Search for the cell housing the specified text and yield its [x, y] center coordinate. 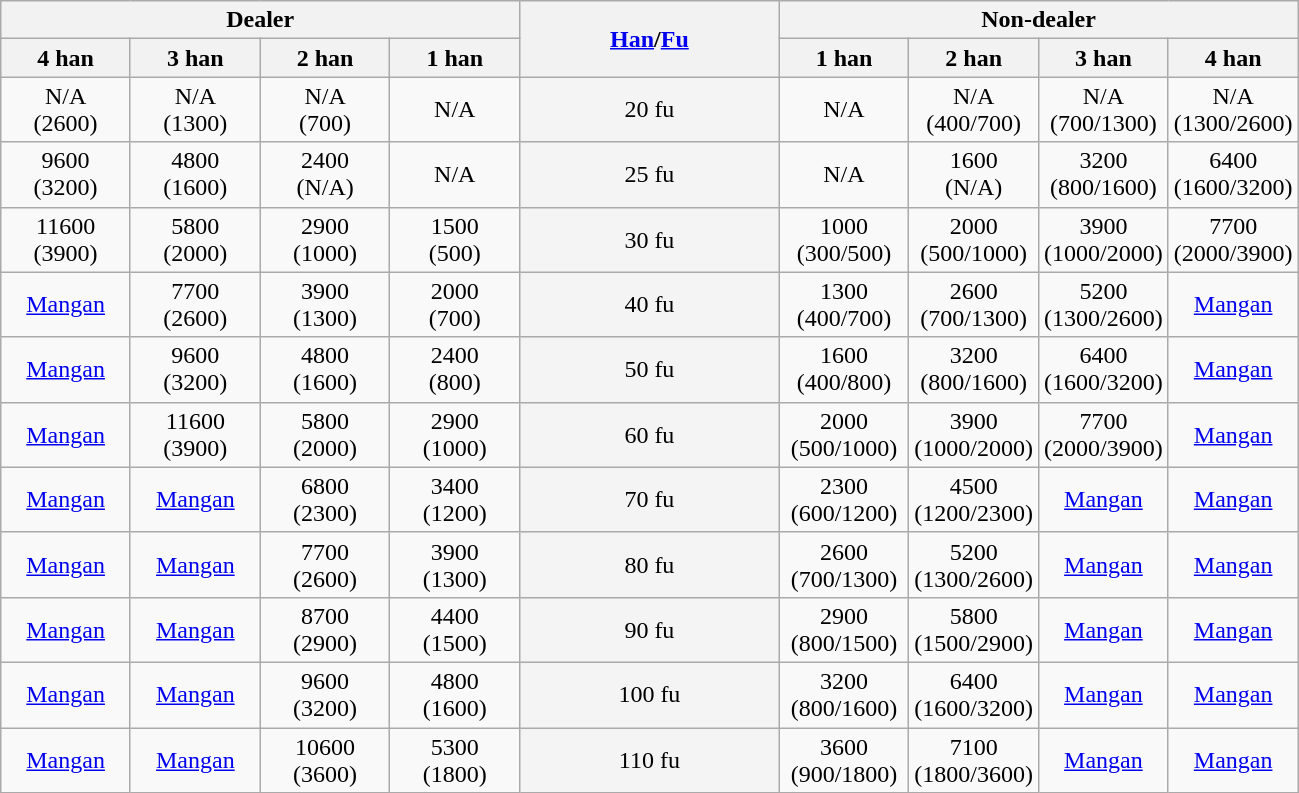
N/A (700/1300) [1104, 110]
1500 (500) [455, 240]
4400 (1500) [455, 630]
1000 (300/500) [844, 240]
N/A (1300/2600) [1233, 110]
40 fu [650, 304]
1300 (400/700) [844, 304]
N/A (400/700) [974, 110]
90 fu [650, 630]
20 fu [650, 110]
3600 (900/1800) [844, 760]
10600 (3600) [325, 760]
70 fu [650, 500]
25 fu [650, 174]
5300 (1800) [455, 760]
110 fu [650, 760]
N/A (2600) [66, 110]
1600 (400/800) [844, 370]
2400 (800) [455, 370]
2900 (800/1500) [844, 630]
80 fu [650, 564]
8700 (2900) [325, 630]
2000 (700) [455, 304]
60 fu [650, 434]
Non-dealer [1038, 20]
5800 (1500/2900) [974, 630]
N/A (700) [325, 110]
2400 (N/A) [325, 174]
1600 (N/A) [974, 174]
2300 (600/1200) [844, 500]
Han/Fu [650, 39]
6800 (2300) [325, 500]
50 fu [650, 370]
30 fu [650, 240]
N/A (1300) [195, 110]
100 fu [650, 694]
7100 (1800/3600) [974, 760]
4500 (1200/2300) [974, 500]
3400 (1200) [455, 500]
Dealer [260, 20]
